Return the (x, y) coordinate for the center point of the cell that contains the specified text.  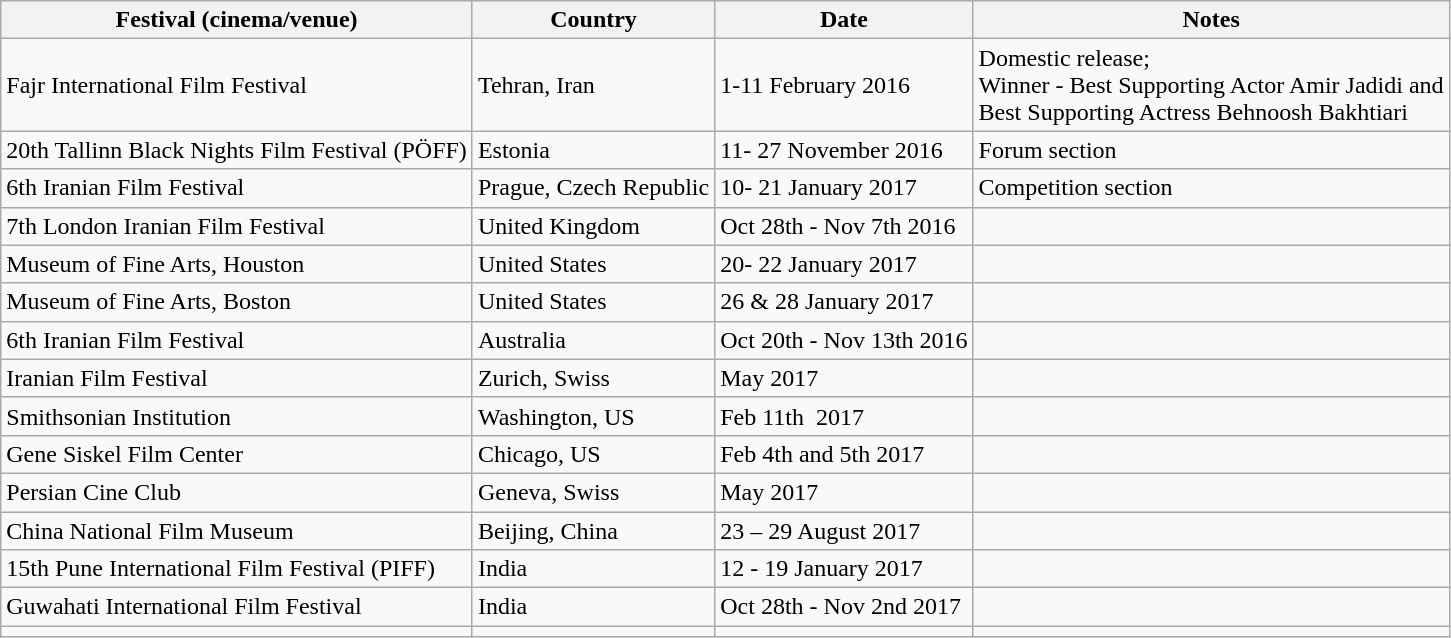
Geneva, Swiss (593, 492)
Tehran, Iran (593, 85)
1-11 February 2016 (844, 85)
Persian Cine Club (237, 492)
20th Tallinn Black Nights Film Festival (PÖFF) (237, 150)
Guwahati International Film Festival (237, 607)
Smithsonian Institution (237, 416)
Chicago, US (593, 454)
Oct 28th - Nov 7th 2016 (844, 226)
Festival (cinema/venue) (237, 20)
12 - 19 January 2017 (844, 569)
Oct 28th - Nov 2nd 2017 (844, 607)
23 – 29 August 2017 (844, 531)
Australia (593, 340)
Feb ‌‌‌11th 2017 (844, 416)
Competition section (1211, 188)
Fajr International Film Festival (237, 85)
Washington, US (593, 416)
26 & 28 January 2017 (844, 302)
10- 21 January 2017 (844, 188)
Forum section (1211, 150)
Feb 4th and 5th 2017 (844, 454)
Domestic release;Winner - Best Supporting Actor Amir Jadidi andBest Supporting Actress Behnoosh Bakhtiari (1211, 85)
Oct 20th - Nov 13th 2016 (844, 340)
China National Film Museum (237, 531)
Museum of Fine Arts, Boston (237, 302)
United Kingdom (593, 226)
Prague, Czech Republic (593, 188)
15th Pune International Film Festival (PIFF) (237, 569)
Iranian Film Festival (237, 378)
20- 22 January 2017 (844, 264)
Date (844, 20)
Zurich, Swiss (593, 378)
Gene Siskel Film Center (237, 454)
Country (593, 20)
7th London Iranian Film Festival (237, 226)
Notes (1211, 20)
Beijing, China (593, 531)
Museum of Fine Arts, Houston (237, 264)
11- 27 November 2016 (844, 150)
Estonia (593, 150)
